For the text-containing cell, return its midpoint in [x, y] coordinate format. 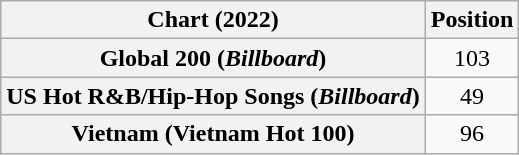
Position [472, 20]
US Hot R&B/Hip-Hop Songs (Billboard) [213, 96]
Global 200 (Billboard) [213, 58]
103 [472, 58]
49 [472, 96]
Chart (2022) [213, 20]
96 [472, 134]
Vietnam (Vietnam Hot 100) [213, 134]
